Identify which cell holds the provided text, then report its (X, Y) central coordinate. 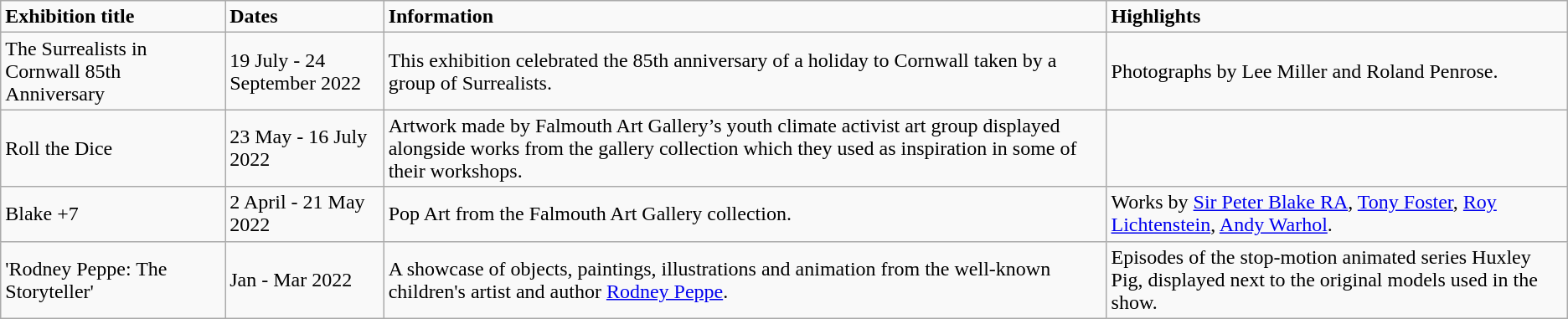
The Surrealists in Cornwall 85th Anniversary (113, 71)
Exhibition title (113, 17)
Blake +7 (113, 214)
Jan - Mar 2022 (305, 280)
23 May - 16 July 2022 (305, 148)
Pop Art from the Falmouth Art Gallery collection. (745, 214)
Episodes of the stop-motion animated series Huxley Pig, displayed next to the original models used in the show. (1337, 280)
2 April - 21 May 2022 (305, 214)
19 July - 24 September 2022 (305, 71)
Roll the Dice (113, 148)
Information (745, 17)
Dates (305, 17)
Photographs by Lee Miller and Roland Penrose. (1337, 71)
A showcase of objects, paintings, illustrations and animation from the well-known children's artist and author Rodney Peppe. (745, 280)
Works by Sir Peter Blake RA, Tony Foster, Roy Lichtenstein, Andy Warhol. (1337, 214)
This exhibition celebrated the 85th anniversary of a holiday to Cornwall taken by a group of Surrealists. (745, 71)
'Rodney Peppe: The Storyteller' (113, 280)
Highlights (1337, 17)
